Detect which cell encompasses the target text, then output its [x, y] center coordinate. 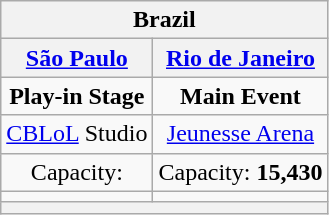
Brazil [164, 20]
Rio de Janeiro [240, 58]
Jeunesse Arena [240, 134]
Capacity: [77, 172]
Play-in Stage [77, 96]
Main Event [240, 96]
CBLoL Studio [77, 134]
São Paulo [77, 58]
Capacity: 15,430 [240, 172]
